Locate the cell with the specified text and output its (x, y) center coordinate. 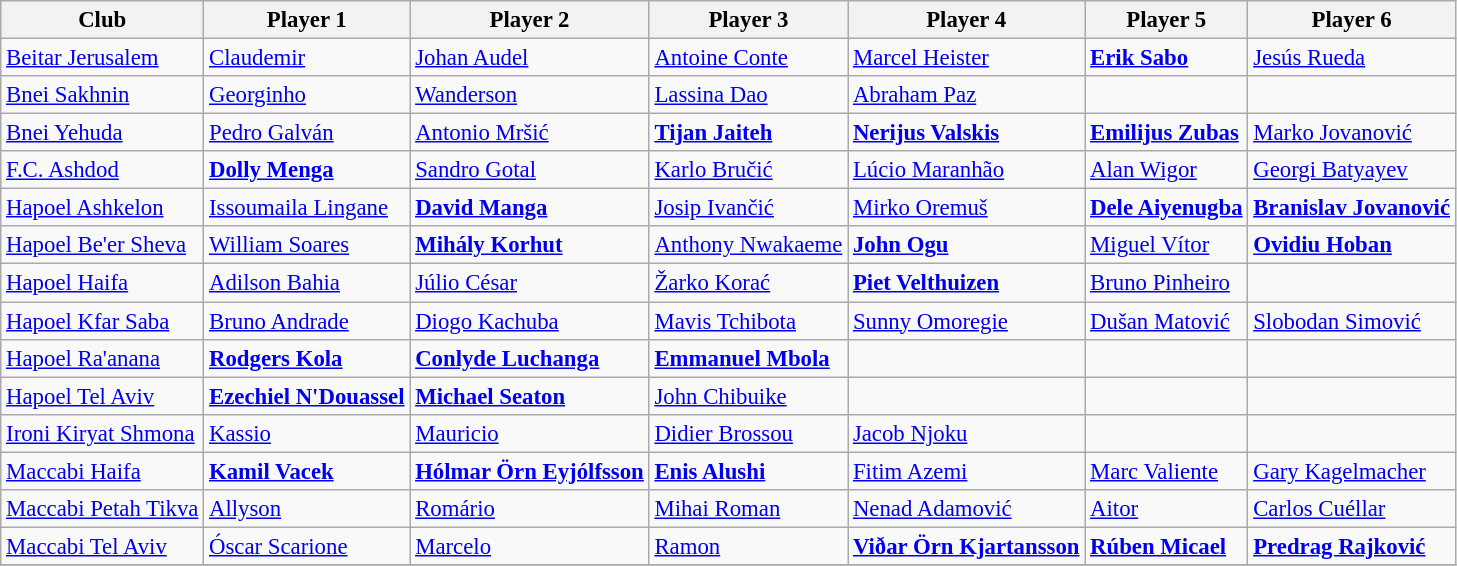
Dolly Menga (307, 170)
Erik Sabo (1166, 58)
Bnei Yehuda (102, 133)
Anthony Nwakaeme (748, 245)
Hapoel Ra'anana (102, 358)
Hapoel Ashkelon (102, 208)
Player 4 (966, 20)
Enis Alushi (748, 471)
Marko Jovanović (1352, 133)
Abraham Paz (966, 95)
John Ogu (966, 245)
Slobodan Simović (1352, 321)
Kamil Vacek (307, 471)
Club (102, 20)
Hapoel Kfar Saba (102, 321)
Marcel Heister (966, 58)
Žarko Korać (748, 283)
Player 1 (307, 20)
Diogo Kachuba (530, 321)
Dušan Matović (1166, 321)
Carlos Cuéllar (1352, 509)
Issoumaila Lingane (307, 208)
Emmanuel Mbola (748, 358)
Alan Wigor (1166, 170)
Kassio (307, 433)
Sunny Omoregie (966, 321)
Maccabi Haifa (102, 471)
Antonio Mršić (530, 133)
Nerijus Valskis (966, 133)
Romário (530, 509)
Mauricio (530, 433)
Nenad Adamović (966, 509)
Mirko Oremuš (966, 208)
John Chibuike (748, 396)
Rúben Micael (1166, 546)
Adilson Bahia (307, 283)
Mavis Tchibota (748, 321)
Predrag Rajković (1352, 546)
Jacob Njoku (966, 433)
Josip Ivančić (748, 208)
Conlyde Luchanga (530, 358)
Óscar Scarione (307, 546)
Georginho (307, 95)
Piet Velthuizen (966, 283)
Player 6 (1352, 20)
William Soares (307, 245)
Miguel Vítor (1166, 245)
Player 2 (530, 20)
Maccabi Tel Aviv (102, 546)
Lúcio Maranhão (966, 170)
Ramon (748, 546)
Bnei Sakhnin (102, 95)
Player 3 (748, 20)
Rodgers Kola (307, 358)
Marcelo (530, 546)
Ironi Kiryat Shmona (102, 433)
Ovidiu Hoban (1352, 245)
Tijan Jaiteh (748, 133)
F.C. Ashdod (102, 170)
Marc Valiente (1166, 471)
Karlo Bručić (748, 170)
Antoine Conte (748, 58)
David Manga (530, 208)
Jesús Rueda (1352, 58)
Maccabi Petah Tikva (102, 509)
Hapoel Be'er Sheva (102, 245)
Allyson (307, 509)
Beitar Jerusalem (102, 58)
Gary Kagelmacher (1352, 471)
Mihály Korhut (530, 245)
Branislav Jovanović (1352, 208)
Mihai Roman (748, 509)
Júlio César (530, 283)
Lassina Dao (748, 95)
Bruno Pinheiro (1166, 283)
Ezechiel N'Douassel (307, 396)
Emilijus Zubas (1166, 133)
Sandro Gotal (530, 170)
Pedro Galván (307, 133)
Hólmar Örn Eyjólfsson (530, 471)
Johan Audel (530, 58)
Aitor (1166, 509)
Dele Aiyenugba (1166, 208)
Claudemir (307, 58)
Hapoel Tel Aviv (102, 396)
Michael Seaton (530, 396)
Hapoel Haifa (102, 283)
Wanderson (530, 95)
Player 5 (1166, 20)
Bruno Andrade (307, 321)
Didier Brossou (748, 433)
Viðar Örn Kjartansson (966, 546)
Fitim Azemi (966, 471)
Georgi Batyayev (1352, 170)
